For the text-containing cell, return its midpoint in [X, Y] coordinate format. 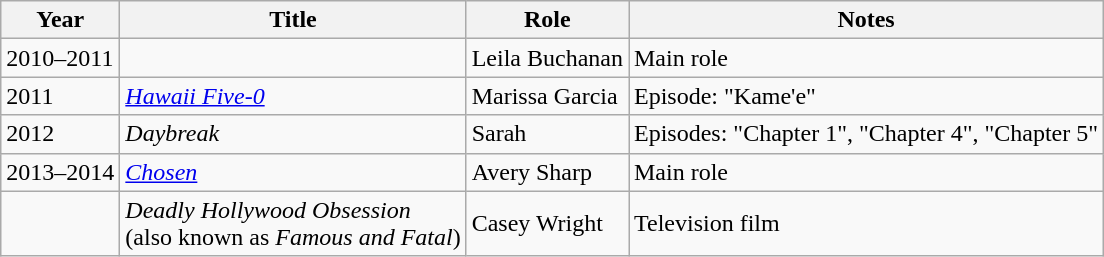
Deadly Hollywood Obsession(also known as Famous and Fatal) [293, 224]
2013–2014 [60, 172]
2011 [60, 96]
2010–2011 [60, 58]
Episodes: "Chapter 1", "Chapter 4", "Chapter 5" [866, 134]
Hawaii Five-0 [293, 96]
2012 [60, 134]
Casey Wright [547, 224]
Avery Sharp [547, 172]
Episode: "Kame'e" [866, 96]
Notes [866, 20]
Year [60, 20]
Title [293, 20]
Role [547, 20]
Television film [866, 224]
Chosen [293, 172]
Leila Buchanan [547, 58]
Sarah [547, 134]
Daybreak [293, 134]
Marissa Garcia [547, 96]
